Capture the cell that displays the provided text and extract its (x, y) central coordinate. 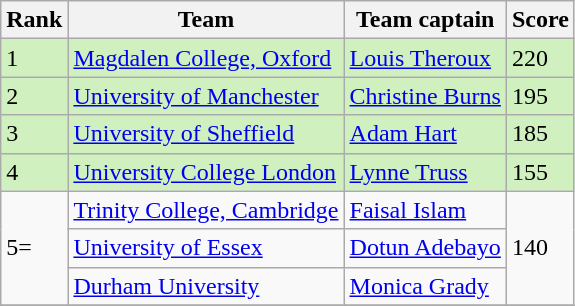
University of Manchester (206, 96)
4 (34, 172)
155 (540, 172)
Score (540, 20)
220 (540, 58)
University of Essex (206, 248)
195 (540, 96)
Lynne Truss (425, 172)
Team captain (425, 20)
Faisal Islam (425, 210)
Christine Burns (425, 96)
1 (34, 58)
Adam Hart (425, 134)
140 (540, 248)
Dotun Adebayo (425, 248)
Magdalen College, Oxford (206, 58)
Durham University (206, 286)
Trinity College, Cambridge (206, 210)
3 (34, 134)
2 (34, 96)
University College London (206, 172)
Louis Theroux (425, 58)
University of Sheffield (206, 134)
Rank (34, 20)
Team (206, 20)
Monica Grady (425, 286)
5= (34, 248)
185 (540, 134)
